Scan for the cell matching the given text and deliver its (X, Y) coordinate at center. 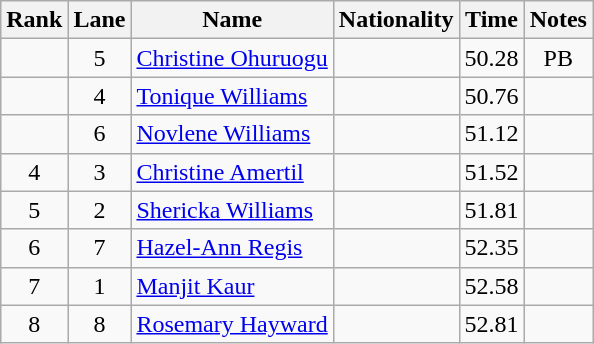
Lane (100, 20)
Tonique Williams (232, 96)
51.52 (492, 172)
52.35 (492, 248)
1 (100, 286)
52.81 (492, 324)
Rosemary Hayward (232, 324)
Christine Amertil (232, 172)
Time (492, 20)
Nationality (396, 20)
PB (558, 58)
Rank (34, 20)
Manjit Kaur (232, 286)
Hazel-Ann Regis (232, 248)
50.28 (492, 58)
50.76 (492, 96)
Notes (558, 20)
2 (100, 210)
51.81 (492, 210)
Novlene Williams (232, 134)
3 (100, 172)
52.58 (492, 286)
Name (232, 20)
Shericka Williams (232, 210)
Christine Ohuruogu (232, 58)
51.12 (492, 134)
